Return [x, y] of the center of cell containing provided text 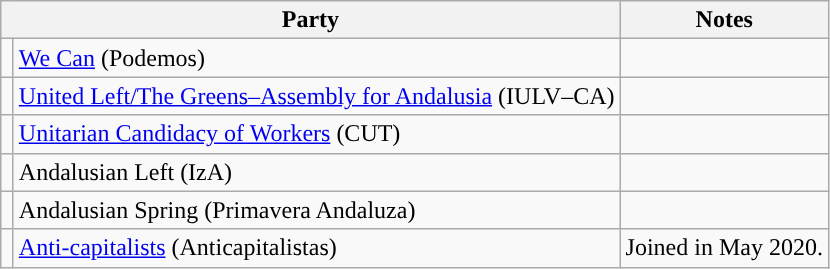
United Left/The Greens–Assembly for Andalusia (IULV–CA) [316, 96]
Joined in May 2020. [724, 248]
Unitarian Candidacy of Workers (CUT) [316, 134]
We Can (Podemos) [316, 58]
Party [310, 20]
Andalusian Left (IzA) [316, 172]
Andalusian Spring (Primavera Andaluza) [316, 210]
Notes [724, 20]
Anti-capitalists (Anticapitalistas) [316, 248]
